Search for the cell housing the specified text and yield its (X, Y) center coordinate. 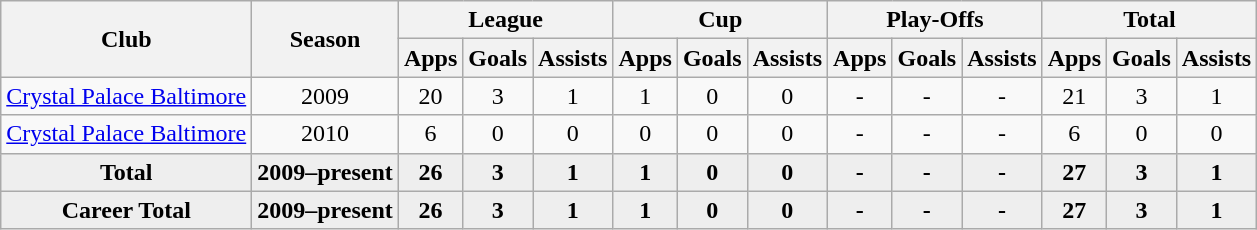
Club (126, 39)
20 (430, 96)
Play-Offs (936, 20)
Career Total (126, 210)
21 (1074, 96)
League (506, 20)
Season (326, 39)
2009 (326, 96)
Cup (720, 20)
2010 (326, 134)
